From the cell containing the given text, extract its center point as [X, Y] coordinate. 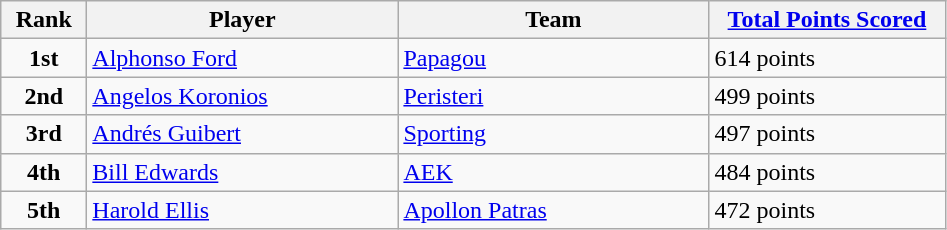
Apollon Patras [554, 210]
Peristeri [554, 96]
Andrés Guibert [242, 134]
Angelos Koronios [242, 96]
Bill Edwards [242, 172]
5th [44, 210]
Rank [44, 20]
Harold Ellis [242, 210]
2nd [44, 96]
484 points [827, 172]
Player [242, 20]
Papagou [554, 58]
4th [44, 172]
3rd [44, 134]
AEK [554, 172]
Team [554, 20]
1st [44, 58]
Total Points Scored [827, 20]
614 points [827, 58]
Alphonso Ford [242, 58]
Sporting [554, 134]
497 points [827, 134]
472 points [827, 210]
499 points [827, 96]
